From the cell containing the given text, extract its center point as (x, y) coordinate. 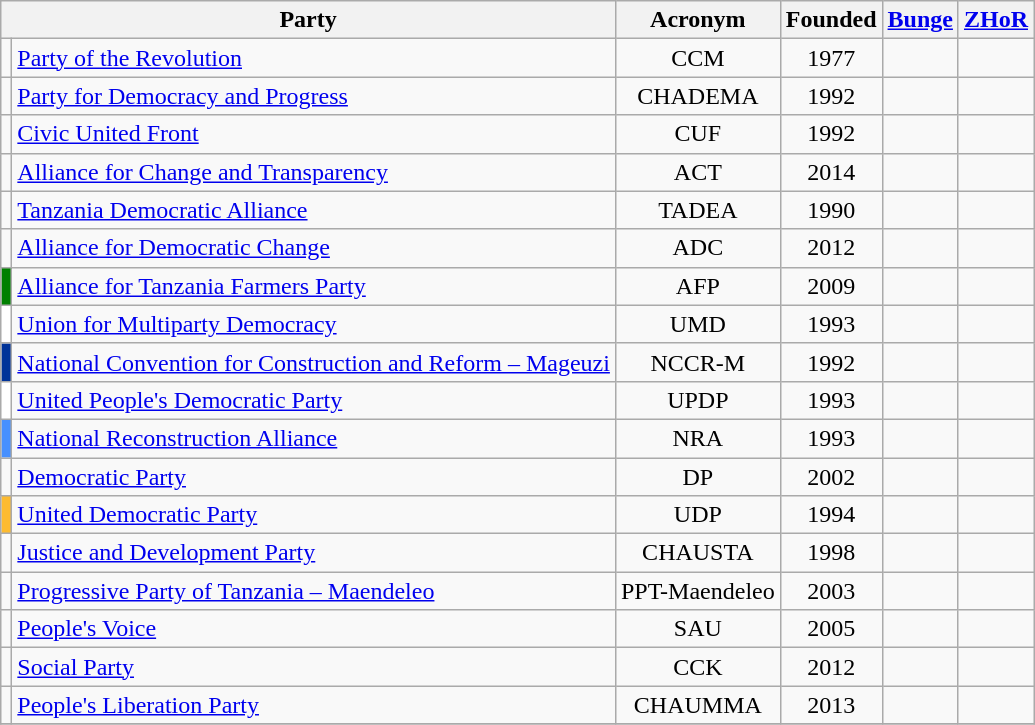
ZHoR (996, 20)
Acronym (698, 20)
TADEA (698, 210)
United People's Democratic Party (314, 400)
CCM (698, 58)
Alliance for Change and Transparency (314, 172)
2003 (831, 591)
DP (698, 477)
NCCR-M (698, 362)
CCK (698, 667)
Founded (831, 20)
Bunge (920, 20)
1998 (831, 553)
UMD (698, 324)
Party (308, 20)
Party of the Revolution (314, 58)
Alliance for Tanzania Farmers Party (314, 286)
Social Party (314, 667)
CHAUMMA (698, 705)
Progressive Party of Tanzania – Maendeleo (314, 591)
United Democratic Party (314, 515)
Democratic Party (314, 477)
AFP (698, 286)
2002 (831, 477)
People's Voice (314, 629)
UDP (698, 515)
National Convention for Construction and Reform – Mageuzi (314, 362)
2013 (831, 705)
Civic United Front (314, 134)
1977 (831, 58)
CHADEMA (698, 96)
People's Liberation Party (314, 705)
SAU (698, 629)
National Reconstruction Alliance (314, 438)
UPDP (698, 400)
NRA (698, 438)
1990 (831, 210)
2005 (831, 629)
Party for Democracy and Progress (314, 96)
CUF (698, 134)
Alliance for Democratic Change (314, 248)
ADC (698, 248)
2014 (831, 172)
PPT-Maendeleo (698, 591)
ACT (698, 172)
Justice and Development Party (314, 553)
Tanzania Democratic Alliance (314, 210)
2009 (831, 286)
Union for Multiparty Democracy (314, 324)
1994 (831, 515)
CHAUSTA (698, 553)
